Return [X, Y] of the center of cell containing provided text 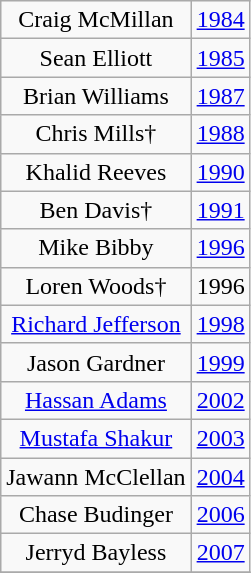
1999 [220, 362]
1984 [220, 20]
Hassan Adams [96, 400]
Mustafa Shakur [96, 438]
Chase Budinger [96, 515]
1985 [220, 58]
Mike Bibby [96, 248]
2006 [220, 515]
Craig McMillan [96, 20]
Richard Jefferson [96, 324]
2007 [220, 553]
2004 [220, 477]
Jerryd Bayless [96, 553]
Loren Woods† [96, 286]
Sean Elliott [96, 58]
Brian Williams [96, 96]
1991 [220, 210]
Chris Mills† [96, 134]
1990 [220, 172]
1998 [220, 324]
1987 [220, 96]
2002 [220, 400]
Ben Davis† [96, 210]
Jawann McClellan [96, 477]
1988 [220, 134]
Khalid Reeves [96, 172]
Jason Gardner [96, 362]
2003 [220, 438]
